Determine the (x, y) coordinate at the center of the cell enclosing the given text.  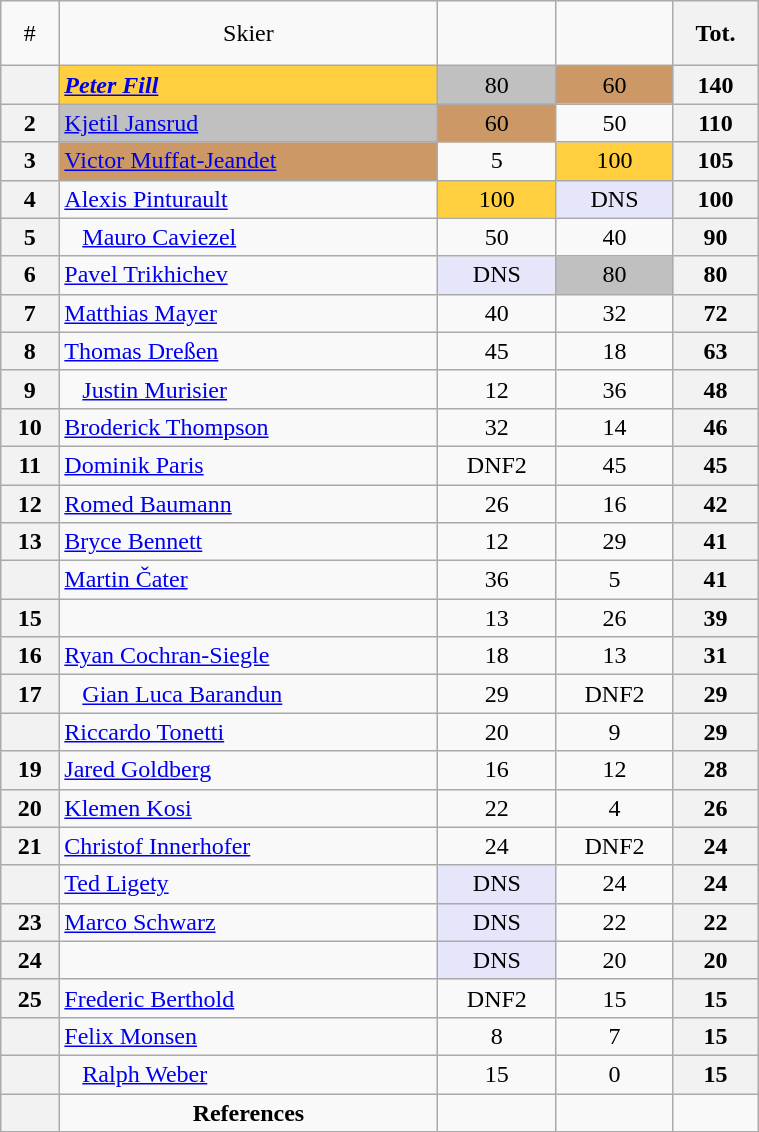
63 (715, 351)
6 (30, 275)
Justin Murisier (248, 389)
Alexis Pinturault (248, 199)
Marco Schwarz (248, 922)
Ralph Weber (248, 1074)
46 (715, 427)
23 (30, 922)
72 (715, 313)
Broderick Thompson (248, 427)
References (248, 1113)
Ted Ligety (248, 884)
39 (715, 618)
Skier (248, 34)
Ryan Cochran-Siegle (248, 656)
Riccardo Tonetti (248, 732)
Klemen Kosi (248, 808)
105 (715, 161)
Christof Innerhofer (248, 846)
Pavel Trikhichev (248, 275)
Martin Čater (248, 580)
Bryce Bennett (248, 542)
48 (715, 389)
2 (30, 123)
17 (30, 694)
14 (615, 427)
28 (715, 770)
Tot. (715, 34)
19 (30, 770)
Gian Luca Barandun (248, 694)
Felix Monsen (248, 1036)
31 (715, 656)
11 (30, 465)
# (30, 34)
Dominik Paris (248, 465)
90 (715, 237)
21 (30, 846)
Victor Muffat-Jeandet (248, 161)
Jared Goldberg (248, 770)
140 (715, 85)
Peter Fill (248, 85)
42 (715, 503)
3 (30, 161)
Matthias Mayer (248, 313)
0 (615, 1074)
Kjetil Jansrud (248, 123)
Thomas Dreßen (248, 351)
Romed Baumann (248, 503)
110 (715, 123)
10 (30, 427)
Mauro Caviezel (248, 237)
25 (30, 998)
Frederic Berthold (248, 998)
